Detect which cell encompasses the target text, then output its (X, Y) center coordinate. 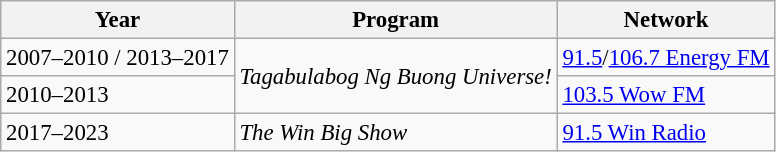
Year (118, 20)
2007–2010 / 2013–2017 (118, 58)
Network (666, 20)
Tagabulabog Ng Buong Universe! (396, 76)
103.5 Wow FM (666, 95)
2017–2023 (118, 133)
2010–2013 (118, 95)
91.5/106.7 Energy FM (666, 58)
91.5 Win Radio (666, 133)
The Win Big Show (396, 133)
Program (396, 20)
